Search for the cell housing the specified text and yield its [X, Y] center coordinate. 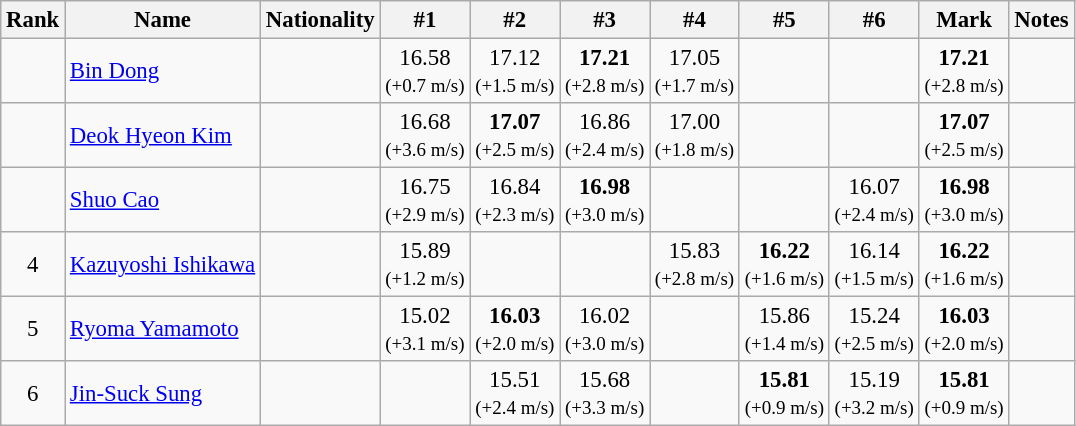
15.83 (+2.8 m/s) [695, 264]
15.86 (+1.4 m/s) [784, 330]
15.02 (+3.1 m/s) [425, 330]
4 [33, 264]
#3 [605, 20]
15.24 (+2.5 m/s) [874, 330]
17.12 (+1.5 m/s) [515, 72]
16.14 (+1.5 m/s) [874, 264]
Kazuyoshi Ishikawa [163, 264]
Bin Dong [163, 72]
Notes [1042, 20]
15.89 (+1.2 m/s) [425, 264]
16.58 (+0.7 m/s) [425, 72]
Name [163, 20]
5 [33, 330]
17.00 (+1.8 m/s) [695, 136]
Rank [33, 20]
Deok Hyeon Kim [163, 136]
Ryoma Yamamoto [163, 330]
#2 [515, 20]
16.84 (+2.3 m/s) [515, 200]
16.86 (+2.4 m/s) [605, 136]
17.05 (+1.7 m/s) [695, 72]
Nationality [320, 20]
#4 [695, 20]
#1 [425, 20]
16.07 (+2.4 m/s) [874, 200]
16.75 (+2.9 m/s) [425, 200]
16.02 (+3.0 m/s) [605, 330]
#6 [874, 20]
Shuo Cao [163, 200]
#5 [784, 20]
16.68 (+3.6 m/s) [425, 136]
Mark [964, 20]
